From the cell containing the given text, extract its center point as (x, y) coordinate. 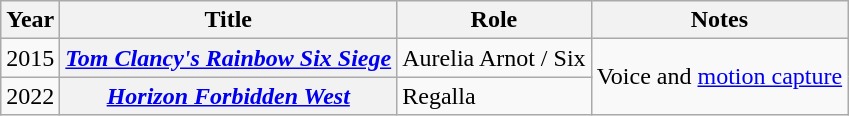
Year (30, 20)
Regalla (494, 96)
2015 (30, 58)
Title (228, 20)
Horizon Forbidden West (228, 96)
Tom Clancy's Rainbow Six Siege (228, 58)
Notes (720, 20)
2022 (30, 96)
Voice and motion capture (720, 77)
Aurelia Arnot / Six (494, 58)
Role (494, 20)
